For the text-containing cell, return its midpoint in (X, Y) coordinate format. 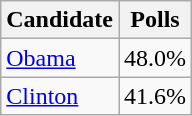
Clinton (60, 96)
41.6% (154, 96)
Candidate (60, 20)
48.0% (154, 58)
Polls (154, 20)
Obama (60, 58)
